Pinpoint the cell where the given text exists, returning its (X, Y) midpoint coordinate. 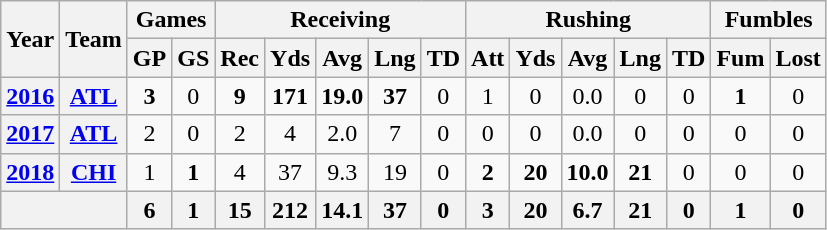
Team (94, 39)
Lost (798, 58)
19.0 (342, 96)
2016 (30, 96)
Rec (240, 58)
Att (488, 58)
171 (290, 96)
2.0 (342, 134)
9 (240, 96)
2017 (30, 134)
10.0 (588, 172)
Year (30, 39)
Fumbles (768, 20)
CHI (94, 172)
6.7 (588, 210)
212 (290, 210)
15 (240, 210)
Receiving (340, 20)
2018 (30, 172)
Rushing (588, 20)
9.3 (342, 172)
6 (149, 210)
GS (194, 58)
GP (149, 58)
14.1 (342, 210)
19 (395, 172)
7 (395, 134)
Fum (740, 58)
Games (170, 20)
